Search for the cell housing the specified text and yield its [x, y] center coordinate. 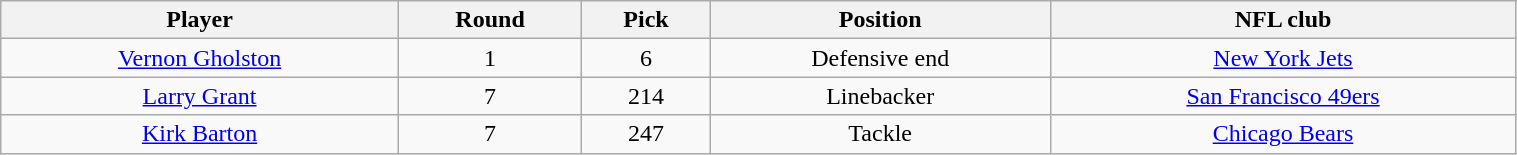
Vernon Gholston [200, 58]
Larry Grant [200, 96]
214 [646, 96]
Kirk Barton [200, 134]
New York Jets [1283, 58]
Pick [646, 20]
Round [490, 20]
Defensive end [880, 58]
Position [880, 20]
247 [646, 134]
6 [646, 58]
Linebacker [880, 96]
NFL club [1283, 20]
San Francisco 49ers [1283, 96]
Tackle [880, 134]
1 [490, 58]
Chicago Bears [1283, 134]
Player [200, 20]
